Return the [x, y] coordinate for the center point of the cell that contains the specified text.  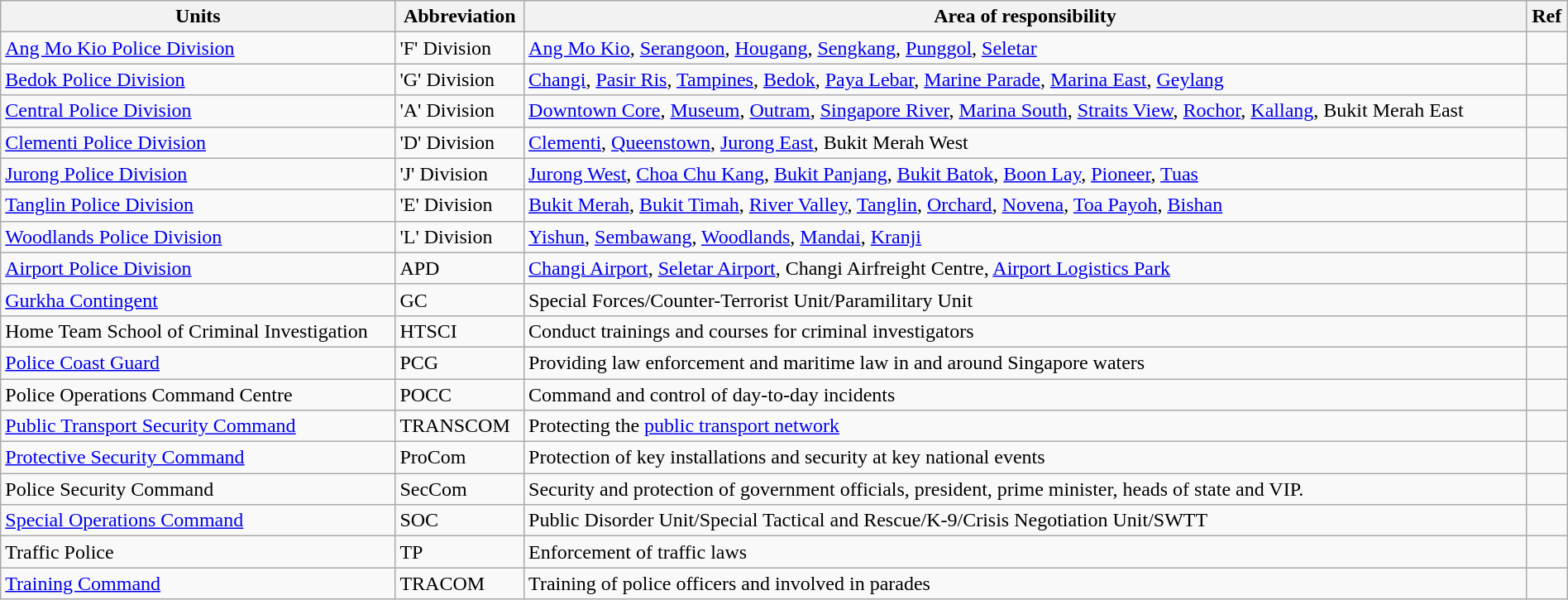
GC [460, 300]
Ang Mo Kio Police Division [198, 48]
Ref [1546, 17]
Police Security Command [198, 489]
'E' Division [460, 205]
Ang Mo Kio, Serangoon, Hougang, Sengkang, Punggol, Seletar [1025, 48]
Area of responsibility [1025, 17]
'D' Division [460, 142]
Traffic Police [198, 552]
TRANSCOM [460, 426]
Public Transport Security Command [198, 426]
Training of police officers and involved in parades [1025, 583]
Bedok Police Division [198, 79]
Jurong West, Choa Chu Kang, Bukit Panjang, Bukit Batok, Boon Lay, Pioneer, Tuas [1025, 174]
Jurong Police Division [198, 174]
'A' Division [460, 111]
ProCom [460, 458]
POCC [460, 395]
Gurkha Contingent [198, 300]
Central Police Division [198, 111]
APD [460, 268]
'F' Division [460, 48]
Bukit Merah, Bukit Timah, River Valley, Tanglin, Orchard, Novena, Toa Payoh, Bishan [1025, 205]
Conduct trainings and courses for criminal investigators [1025, 331]
TRACOM [460, 583]
Special Forces/Counter-Terrorist Unit/Paramilitary Unit [1025, 300]
SecCom [460, 489]
Police Operations Command Centre [198, 395]
Clementi, Queenstown, Jurong East, Bukit Merah West [1025, 142]
Protection of key installations and security at key national events [1025, 458]
Units [198, 17]
'L' Division [460, 237]
Changi, Pasir Ris, Tampines, Bedok, Paya Lebar, Marine Parade, Marina East, Geylang [1025, 79]
Special Operations Command [198, 521]
Protective Security Command [198, 458]
Security and protection of government officials, president, prime minister, heads of state and VIP. [1025, 489]
Abbreviation [460, 17]
Downtown Core, Museum, Outram, Singapore River, Marina South, Straits View, Rochor, Kallang, Bukit Merah East [1025, 111]
Airport Police Division [198, 268]
Home Team School of Criminal Investigation [198, 331]
Clementi Police Division [198, 142]
'G' Division [460, 79]
Providing law enforcement and maritime law in and around Singapore waters [1025, 362]
Enforcement of traffic laws [1025, 552]
Woodlands Police Division [198, 237]
Public Disorder Unit/Special Tactical and Rescue/K-9/Crisis Negotiation Unit/SWTT [1025, 521]
Changi Airport, Seletar Airport, Changi Airfreight Centre, Airport Logistics Park [1025, 268]
HTSCI [460, 331]
Yishun, Sembawang, Woodlands, Mandai, Kranji [1025, 237]
PCG [460, 362]
'J' Division [460, 174]
Command and control of day-to-day incidents [1025, 395]
Protecting the public transport network [1025, 426]
SOC [460, 521]
Police Coast Guard [198, 362]
Training Command [198, 583]
TP [460, 552]
Tanglin Police Division [198, 205]
